Identify which cell holds the provided text, then report its (X, Y) central coordinate. 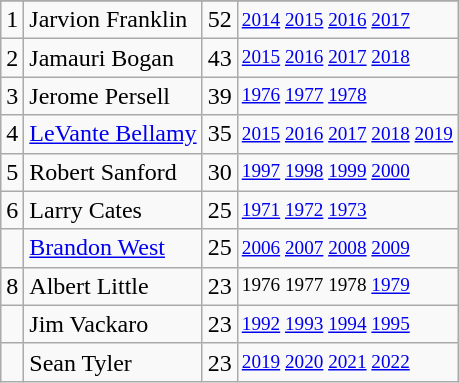
2 (12, 58)
6 (12, 210)
1971 1972 1973 (347, 210)
2015 2016 2017 2018 2019 (347, 134)
52 (220, 20)
Jerome Persell (113, 96)
Larry Cates (113, 210)
39 (220, 96)
Jim Vackaro (113, 324)
2015 2016 2017 2018 (347, 58)
1992 1993 1994 1995 (347, 324)
Brandon West (113, 248)
2019 2020 2021 2022 (347, 362)
4 (12, 134)
Albert Little (113, 286)
2006 2007 2008 2009 (347, 248)
LeVante Bellamy (113, 134)
35 (220, 134)
1 (12, 20)
Robert Sanford (113, 172)
43 (220, 58)
Jarvion Franklin (113, 20)
1997 1998 1999 2000 (347, 172)
Sean Tyler (113, 362)
1976 1977 1978 1979 (347, 286)
8 (12, 286)
Jamauri Bogan (113, 58)
2014 2015 2016 2017 (347, 20)
5 (12, 172)
3 (12, 96)
1976 1977 1978 (347, 96)
30 (220, 172)
